Return (x, y) of the center of cell containing provided text 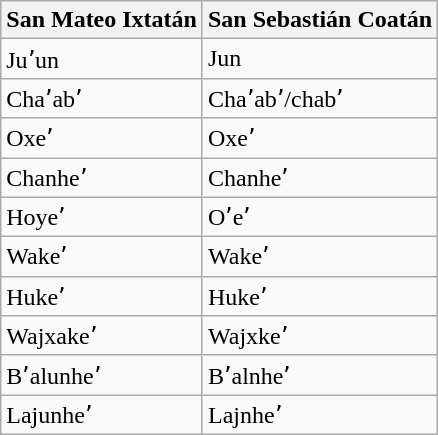
Lajnheʼ (320, 415)
Juʼun (102, 59)
Wajxkeʼ (320, 336)
Chaʼabʼ (102, 98)
Lajunheʼ (102, 415)
Wajxakeʼ (102, 336)
Bʼalnheʼ (320, 375)
San Mateo Ixtatán (102, 20)
San Sebastián Coatán (320, 20)
Chaʼabʼ/chabʼ (320, 98)
Oʼeʼ (320, 217)
Hoyeʼ (102, 217)
Bʼalunheʼ (102, 375)
Jun (320, 59)
